Return (x, y) of the center of cell containing provided text 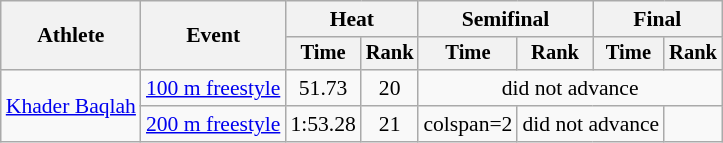
Heat (352, 19)
51.73 (322, 88)
100 m freestyle (213, 88)
Final (658, 19)
Semifinal (505, 19)
Event (213, 36)
Khader Baqlah (71, 106)
1:53.28 (322, 124)
colspan=2 (468, 124)
Athlete (71, 36)
21 (390, 124)
20 (390, 88)
200 m freestyle (213, 124)
